Determine the [x, y] coordinate at the center of the cell enclosing the given text.  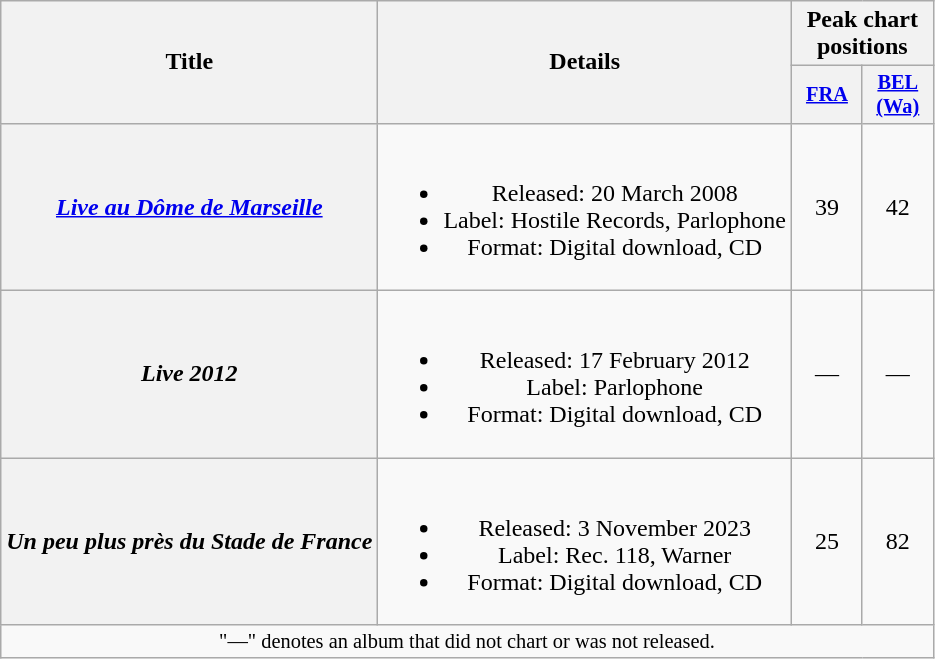
Peak chart positions [863, 34]
"—" denotes an album that did not chart or was not released. [467, 642]
42 [898, 206]
39 [828, 206]
BEL(Wa) [898, 95]
Live 2012 [190, 374]
82 [898, 542]
Title [190, 62]
Un peu plus près du Stade de France [190, 542]
Released: 3 November 2023Label: Rec. 118, WarnerFormat: Digital download, CD [585, 542]
FRA [828, 95]
Released: 17 February 2012Label: ParlophoneFormat: Digital download, CD [585, 374]
Live au Dôme de Marseille [190, 206]
Details [585, 62]
25 [828, 542]
Released: 20 March 2008Label: Hostile Records, ParlophoneFormat: Digital download, CD [585, 206]
